Detect which cell encompasses the target text, then output its (x, y) center coordinate. 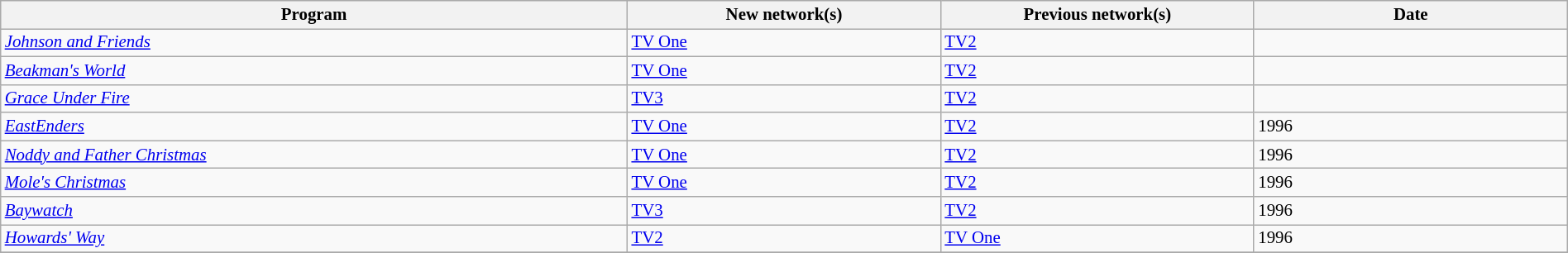
Previous network(s) (1097, 15)
Noddy and Father Christmas (314, 155)
Beakman's World (314, 70)
Howards' Way (314, 238)
Johnson and Friends (314, 42)
EastEnders (314, 126)
Program (314, 15)
Baywatch (314, 211)
Grace Under Fire (314, 98)
Date (1411, 15)
New network(s) (784, 15)
Mole's Christmas (314, 183)
